For the text-containing cell, return its midpoint in (X, Y) coordinate format. 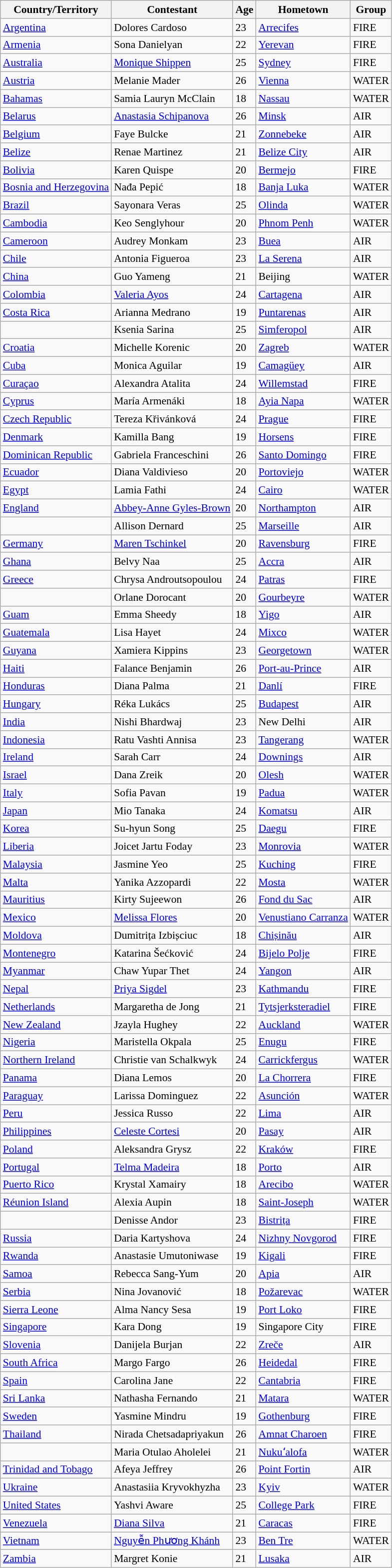
Danijela Burjan (172, 1345)
Belarus (56, 116)
Kigali (304, 1256)
Gothenburg (304, 1417)
Ukraine (56, 1488)
Colombia (56, 294)
Minsk (304, 116)
Thailand (56, 1434)
Camagüey (304, 366)
Abbey-Anne Gyles-Brown (172, 508)
Margaretha de Jong (172, 1007)
Bolivia (56, 170)
Yangon (304, 971)
Kraków (304, 1149)
Nađa Pepić (172, 187)
Ravensburg (304, 544)
Belize City (304, 152)
Guyana (56, 651)
Emma Sheedy (172, 615)
Porto (304, 1167)
Malaysia (56, 864)
Sarah Carr (172, 757)
Lisa Hayet (172, 633)
Russia (56, 1238)
Slovenia (56, 1345)
Contestant (172, 9)
Buea (304, 241)
Panama (56, 1078)
Singapore City (304, 1327)
South Africa (56, 1363)
Gourbeyre (304, 597)
Pasay (304, 1132)
Komatsu (304, 811)
Montenegro (56, 953)
Ireland (56, 757)
Poland (56, 1149)
Anastasie Umutoniwase (172, 1256)
Malta (56, 882)
Port Loko (304, 1310)
Ecuador (56, 472)
Cambodia (56, 223)
Brazil (56, 205)
Cairo (304, 490)
Cartagena (304, 294)
Belize (56, 152)
Dumitrița Izbișciuc (172, 936)
Saint-Joseph (304, 1203)
Ayia Napa (304, 401)
La Chorrera (304, 1078)
Réka Lukács (172, 704)
Daegu (304, 829)
Daria Kartyshova (172, 1238)
Trinidad and Tobago (56, 1470)
Banja Luka (304, 187)
Jessica Russo (172, 1114)
Audrey Monkam (172, 241)
Apia (304, 1274)
Carrickfergus (304, 1060)
Chișinău (304, 936)
Guo Yameng (172, 277)
Singapore (56, 1327)
Northern Ireland (56, 1060)
Melanie Mader (172, 81)
Costa Rica (56, 312)
Spain (56, 1381)
Beijing (304, 277)
Danlí (304, 686)
Auckland (304, 1025)
Nizhny Novgorod (304, 1238)
Greece (56, 579)
Faye Bulcke (172, 134)
Northampton (304, 508)
Priya Sigdel (172, 989)
Guatemala (56, 633)
Chile (56, 259)
Indonesia (56, 740)
Požarevac (304, 1292)
Phnom Penh (304, 223)
Zambia (56, 1559)
Group (371, 9)
Alma Nancy Sesa (172, 1310)
Nishi Bhardwaj (172, 722)
Karen Quispe (172, 170)
Cameroon (56, 241)
Chrysa Androutsopoulou (172, 579)
Liberia (56, 847)
Mosta (304, 882)
Prague (304, 419)
Germany (56, 544)
Sweden (56, 1417)
Hometown (304, 9)
Su-hyun Song (172, 829)
Age (244, 9)
Réunion Island (56, 1203)
Guam (56, 615)
Lamia Fathi (172, 490)
Denisse Andor (172, 1221)
Valeria Ayos (172, 294)
Diana Silva (172, 1523)
Telma Madeira (172, 1167)
Kamilla Bang (172, 437)
Mio Tanaka (172, 811)
Nguyễn Phương Khánh (172, 1541)
Nina Jovanović (172, 1292)
Monica Aguilar (172, 366)
Maria Otulao Aholelei (172, 1452)
Georgetown (304, 651)
Enugu (304, 1042)
Moldova (56, 936)
Egypt (56, 490)
College Park (304, 1506)
Tangerang (304, 740)
Sydney (304, 63)
Sayonara Veras (172, 205)
Serbia (56, 1292)
Armenia (56, 45)
Puerto Rico (56, 1185)
Afeya Jeffrey (172, 1470)
Czech Republic (56, 419)
United States (56, 1506)
Croatia (56, 348)
Nassau (304, 98)
Larissa Dominguez (172, 1096)
Tereza Křivánková (172, 419)
Venustiano Carranza (304, 918)
Fond du Sac (304, 900)
Sona Danielyan (172, 45)
Yigo (304, 615)
Anastasiia Kryvokhyzha (172, 1488)
Dolores Cardoso (172, 27)
Matara (304, 1399)
Samia Lauryn McClain (172, 98)
Ratu Vashti Annisa (172, 740)
Cuba (56, 366)
Port-au-Prince (304, 668)
Maristella Okpala (172, 1042)
Portugal (56, 1167)
Kathmandu (304, 989)
Downings (304, 757)
Olinda (304, 205)
Kuching (304, 864)
Orlane Dorocant (172, 597)
Yashvi Aware (172, 1506)
Italy (56, 793)
New Delhi (304, 722)
Paraguay (56, 1096)
Celeste Cortesi (172, 1132)
Zonnebeke (304, 134)
Padua (304, 793)
Mauritius (56, 900)
Christie van Schalkwyk (172, 1060)
Country/Territory (56, 9)
Diana Palma (172, 686)
Accra (304, 562)
Puntarenas (304, 312)
Margo Fargo (172, 1363)
Lusaka (304, 1559)
Vienna (304, 81)
Nepal (56, 989)
Nigeria (56, 1042)
Renae Martinez (172, 152)
Zagreb (304, 348)
La Serena (304, 259)
Simferopol (304, 330)
Australia (56, 63)
Philippines (56, 1132)
Mixco (304, 633)
Mexico (56, 918)
Sri Lanka (56, 1399)
Vietnam (56, 1541)
Santo Domingo (304, 455)
Patras (304, 579)
Rwanda (56, 1256)
Margret Konie (172, 1559)
Austria (56, 81)
Tytsjerksteradiel (304, 1007)
Bistrița (304, 1221)
Willemstad (304, 383)
Falance Benjamin (172, 668)
Zreče (304, 1345)
Aleksandra Grysz (172, 1149)
Keo Senglyhour (172, 223)
Amnat Charoen (304, 1434)
Asunción (304, 1096)
Kirty Sujeewon (172, 900)
Arianna Medrano (172, 312)
Ben Tre (304, 1541)
Ksenia Sarina (172, 330)
Jzayla Hughey (172, 1025)
Alexia Aupin (172, 1203)
Peru (56, 1114)
Belgium (56, 134)
Hungary (56, 704)
Venezuela (56, 1523)
Lima (304, 1114)
Anastasia Schipanova (172, 116)
Sierra Leone (56, 1310)
Katarina Šećković (172, 953)
Israel (56, 775)
Arrecifes (304, 27)
Bijelo Polje (304, 953)
Heidedal (304, 1363)
India (56, 722)
Diana Valdivieso (172, 472)
Diana Lemos (172, 1078)
Melissa Flores (172, 918)
Haiti (56, 668)
Samoa (56, 1274)
Kara Dong (172, 1327)
Bermejo (304, 170)
Belvy Naa (172, 562)
Gabriela Franceschini (172, 455)
Budapest (304, 704)
Nathasha Fernando (172, 1399)
Monique Shippen (172, 63)
Curaçao (56, 383)
Sofia Pavan (172, 793)
Honduras (56, 686)
María Armenáki (172, 401)
Argentina (56, 27)
China (56, 277)
England (56, 508)
Rebecca Sang-Yum (172, 1274)
Korea (56, 829)
Point Fortin (304, 1470)
Nirada Chetsadapriyakun (172, 1434)
Kyiv (304, 1488)
Olesh (304, 775)
Japan (56, 811)
Nukuʻalofa (304, 1452)
Caracas (304, 1523)
Monrovia (304, 847)
Cyprus (56, 401)
Allison Dernard (172, 526)
Antonia Figueroa (172, 259)
Bosnia and Herzegovina (56, 187)
Joicet Jartu Foday (172, 847)
Cantabria (304, 1381)
New Zealand (56, 1025)
Dominican Republic (56, 455)
Jasmine Yeo (172, 864)
Portoviejo (304, 472)
Chaw Yupar Thet (172, 971)
Michelle Korenic (172, 348)
Arecibo (304, 1185)
Xamiera Kippins (172, 651)
Marseille (304, 526)
Denmark (56, 437)
Horsens (304, 437)
Bahamas (56, 98)
Alexandra Atalita (172, 383)
Carolina Jane (172, 1381)
Yasmine Mindru (172, 1417)
Myanmar (56, 971)
Dana Zreik (172, 775)
Ghana (56, 562)
Krystal Xamairy (172, 1185)
Yerevan (304, 45)
Maren Tschinkel (172, 544)
Yanika Azzopardi (172, 882)
Netherlands (56, 1007)
